Extract the (x, y) coordinate from the center of the cell holding the provided text.  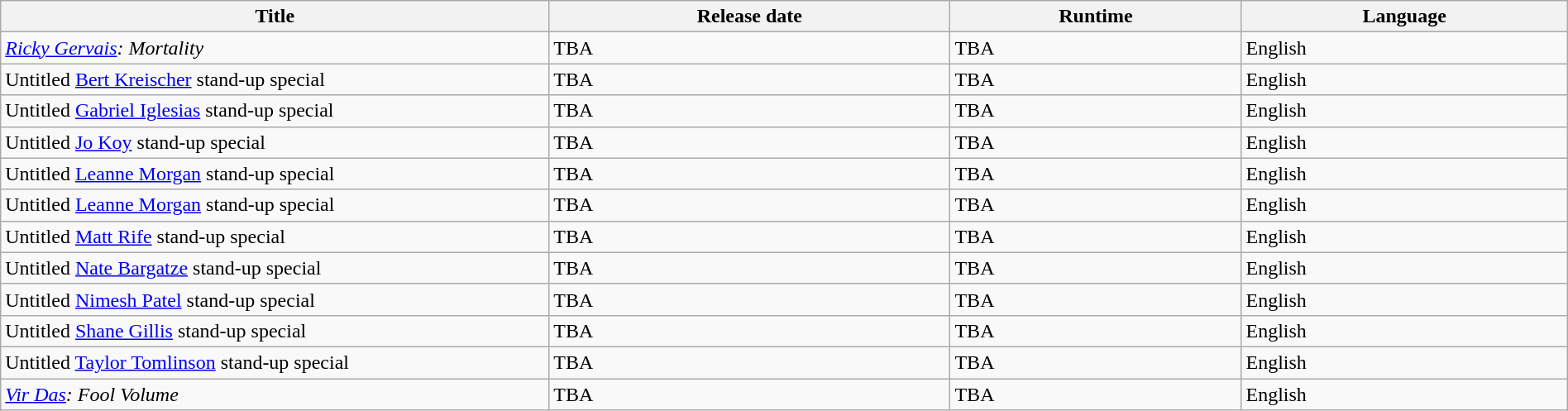
Untitled Jo Koy stand-up special (275, 142)
Untitled Taylor Tomlinson stand-up special (275, 362)
Untitled Matt Rife stand-up special (275, 237)
Title (275, 17)
Runtime (1096, 17)
Untitled Nate Bargatze stand-up special (275, 268)
Release date (749, 17)
Vir Das: Fool Volume (275, 394)
Ricky Gervais: Mortality (275, 48)
Untitled Shane Gillis stand-up special (275, 331)
Untitled Nimesh Patel stand-up special (275, 299)
Untitled Bert Kreischer stand-up special (275, 79)
Language (1404, 17)
Untitled Gabriel Iglesias stand-up special (275, 111)
